Extract the (x, y) coordinate from the center of the cell holding the provided text.  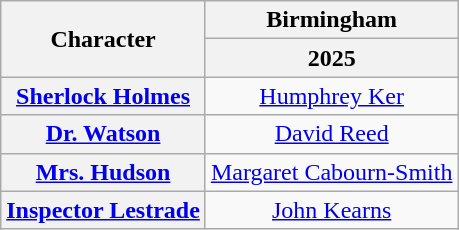
David Reed (332, 134)
2025 (332, 58)
Birmingham (332, 20)
Mrs. Hudson (104, 172)
Inspector Lestrade (104, 210)
John Kearns (332, 210)
Dr. Watson (104, 134)
Humphrey Ker (332, 96)
Character (104, 39)
Sherlock Holmes (104, 96)
Margaret Cabourn-Smith (332, 172)
